Provide the [X, Y] coordinate of the cell's center where the given text is located.  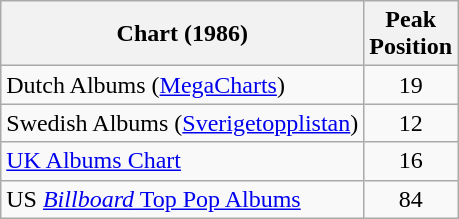
12 [411, 123]
19 [411, 85]
Dutch Albums (MegaCharts) [182, 85]
Swedish Albums (Sverigetopplistan) [182, 123]
Chart (1986) [182, 34]
PeakPosition [411, 34]
16 [411, 161]
84 [411, 199]
US Billboard Top Pop Albums [182, 199]
UK Albums Chart [182, 161]
